Provide the (x, y) coordinate of the cell's center where the given text is located.  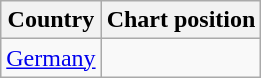
Germany (51, 58)
Country (51, 20)
Chart position (181, 20)
